Provide the (X, Y) coordinate of the cell's center where the given text is located.  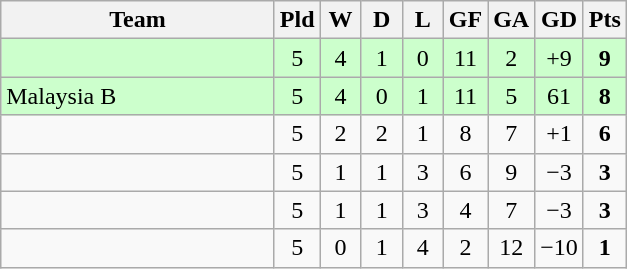
GD (560, 20)
W (340, 20)
L (422, 20)
12 (512, 248)
D (382, 20)
Malaysia B (138, 96)
+9 (560, 58)
GF (465, 20)
Pts (604, 20)
Team (138, 20)
−10 (560, 248)
+1 (560, 134)
Pld (297, 20)
61 (560, 96)
GA (512, 20)
